Return the [x, y] coordinate for the center point of the cell that contains the specified text.  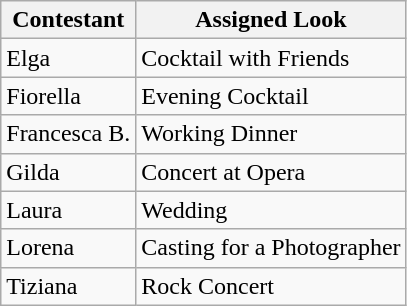
Fiorella [68, 96]
Tiziana [68, 286]
Rock Concert [271, 286]
Cocktail with Friends [271, 58]
Gilda [68, 172]
Laura [68, 210]
Assigned Look [271, 20]
Contestant [68, 20]
Lorena [68, 248]
Wedding [271, 210]
Francesca B. [68, 134]
Concert at Opera [271, 172]
Elga [68, 58]
Evening Cocktail [271, 96]
Casting for a Photographer [271, 248]
Working Dinner [271, 134]
